Output the [X, Y] coordinate of the center of the cell containing the given text.  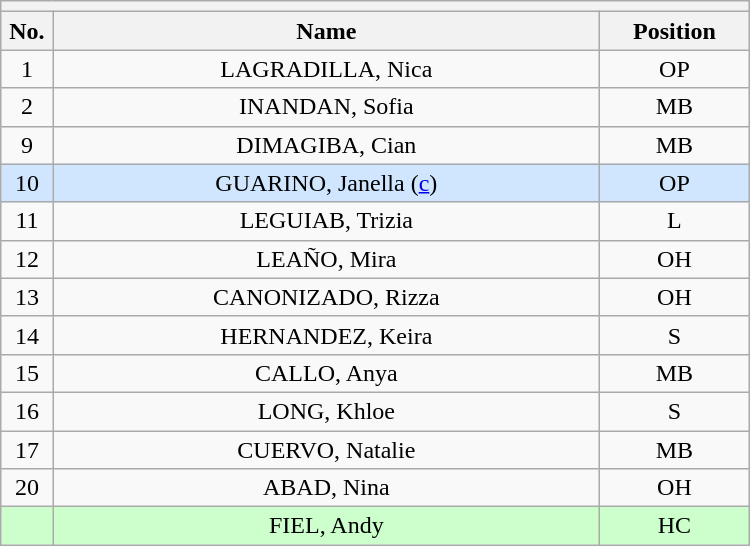
15 [27, 373]
L [675, 221]
14 [27, 335]
Position [675, 31]
Name [326, 31]
LEAÑO, Mira [326, 259]
9 [27, 145]
LAGRADILLA, Nica [326, 69]
DIMAGIBA, Cian [326, 145]
CUERVO, Natalie [326, 449]
No. [27, 31]
12 [27, 259]
GUARINO, Janella (c) [326, 183]
FIEL, Andy [326, 526]
ABAD, Nina [326, 488]
13 [27, 297]
1 [27, 69]
HC [675, 526]
HERNANDEZ, Keira [326, 335]
2 [27, 107]
LONG, Khloe [326, 411]
CANONIZADO, Rizza [326, 297]
CALLO, Anya [326, 373]
10 [27, 183]
INANDAN, Sofia [326, 107]
20 [27, 488]
11 [27, 221]
17 [27, 449]
LEGUIAB, Trizia [326, 221]
16 [27, 411]
